Return (x, y) of the center of cell containing provided text 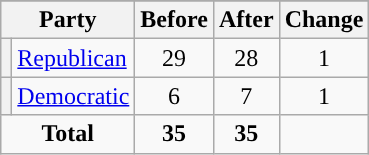
7 (246, 96)
Republican (74, 58)
Democratic (74, 96)
After (246, 20)
29 (174, 58)
Party (68, 20)
Before (174, 20)
Total (68, 134)
6 (174, 96)
28 (246, 58)
Change (324, 20)
